Scan for the cell matching the given text and deliver its [x, y] coordinate at center. 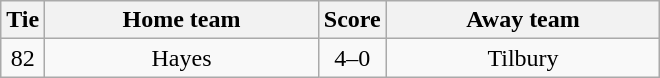
Away team [523, 20]
82 [23, 58]
Tie [23, 20]
4–0 [352, 58]
Home team [182, 20]
Tilbury [523, 58]
Hayes [182, 58]
Score [352, 20]
